Output the [x, y] coordinate of the center of the cell containing the given text.  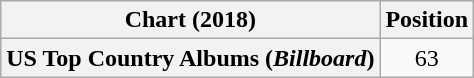
Position [427, 20]
Chart (2018) [190, 20]
63 [427, 58]
US Top Country Albums (Billboard) [190, 58]
